For the text-containing cell, return its midpoint in [X, Y] coordinate format. 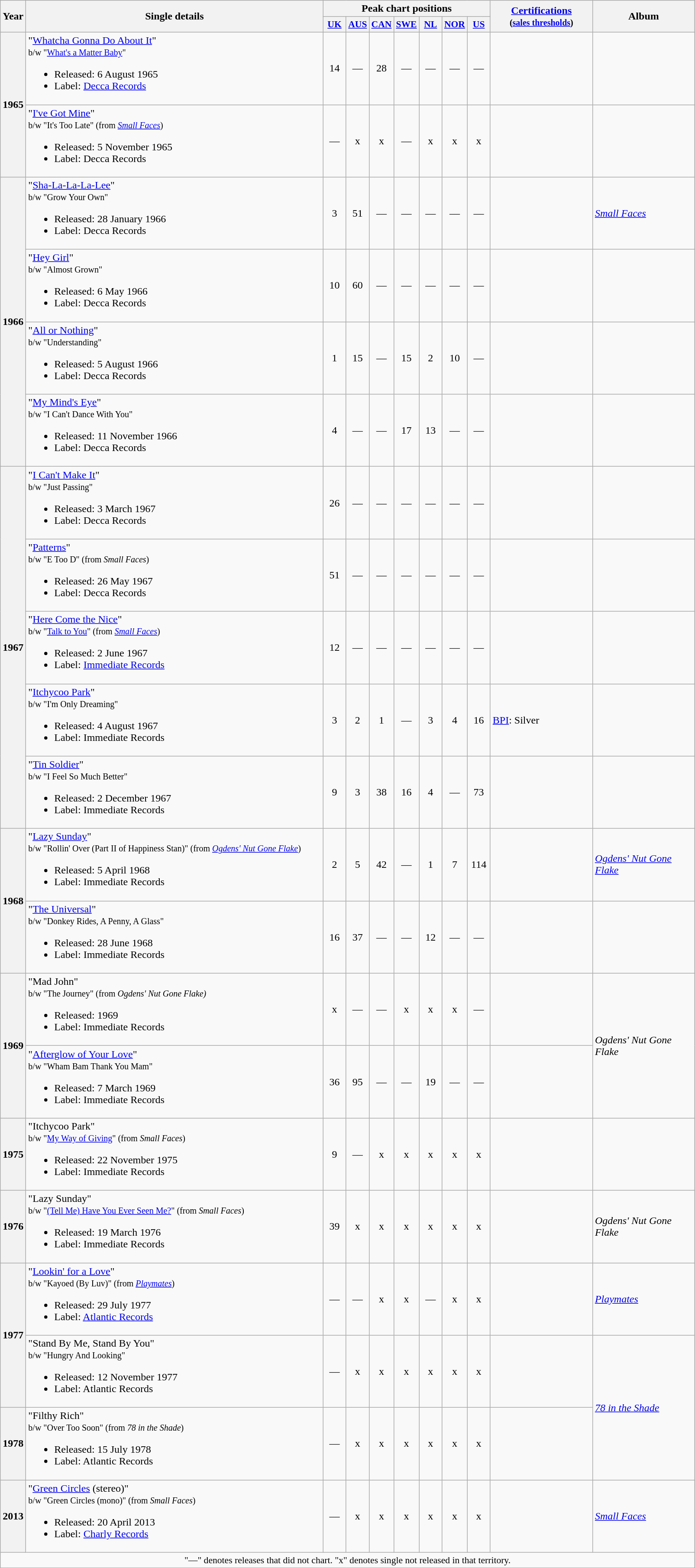
42 [382, 865]
78 in the Shade [643, 1408]
"Itchycoo Park"b/w "I'm Only Dreaming"Released: 4 August 1967 Label: Immediate Records [175, 720]
AUS [358, 25]
"Tin Soldier"b/w "I Feel So Much Better"Released: 2 December 1967 Label: Immediate Records [175, 792]
Album [643, 16]
"Whatcha Gonna Do About It"b/w "What's a Matter Baby"Released: 6 August 1965 Label: Decca Records [175, 68]
36 [334, 1081]
1967 [13, 647]
5 [358, 865]
60 [358, 286]
SWE [406, 25]
"Green Circles (stereo)"b/w "Green Circles (mono)" (from Small Faces)Released: 20 April 2013 Label: Charly Records [175, 1516]
1969 [13, 1045]
"My Mind's Eye"b/w "I Can't Dance With You"Released: 11 November 1966 Label: Decca Records [175, 431]
"I Can't Make It"b/w "Just Passing"Released: 3 March 1967 Label: Decca Records [175, 503]
"Filthy Rich"b/w "Over Too Soon" (from 78 in the Shade)Released: 15 July 1978 Label: Atlantic Records [175, 1444]
UK [334, 25]
"The Universal"b/w "Donkey Rides, A Penny, A Glass"Released: 28 June 1968 Label: Immediate Records [175, 937]
"Lazy Sunday"b/w "(Tell Me) Have You Ever Seen Me?" (from Small Faces)Released: 19 March 1976 Label: Immediate Records [175, 1226]
73 [479, 792]
"Lazy Sunday"b/w "Rollin' Over (Part II of Happiness Stan)" (from Ogdens' Nut Gone Flake)Released: 5 April 1968 Label: Immediate Records [175, 865]
"Mad John"b/w "The Journey" (from Ogdens' Nut Gone Flake)Released: 1969 Label: Immediate Records [175, 1010]
7 [455, 865]
"All or Nothing"b/w "Understanding"Released: 5 August 1966 Label: Decca Records [175, 358]
1978 [13, 1444]
"Lookin' for a Love"b/w "Kayoed (By Luv)" (from Playmates)Released: 29 July 1977 Label: Atlantic Records [175, 1299]
2013 [13, 1516]
1968 [13, 901]
19 [430, 1081]
"I've Got Mine"b/w "It's Too Late" (from Small Faces)Released: 5 November 1965 Label: Decca Records [175, 141]
Single details [175, 16]
"Hey Girl"b/w "Almost Grown"Released: 6 May 1966 Label: Decca Records [175, 286]
114 [479, 865]
28 [382, 68]
1965 [13, 104]
CAN [382, 25]
"—" denotes releases that did not chart. "x" denotes single not released in that territory. [348, 1560]
39 [334, 1226]
37 [358, 937]
NOR [455, 25]
NL [430, 25]
1975 [13, 1154]
"Sha-La-La-La-Lee"b/w "Grow Your Own"Released: 28 January 1966 Label: Decca Records [175, 213]
17 [406, 431]
13 [430, 431]
26 [334, 503]
"Patterns"b/w "E Too D" (from Small Faces)Released: 26 May 1967 Label: Decca Records [175, 575]
BPI: Silver [541, 720]
US [479, 25]
"Afterglow of Your Love"b/w "Wham Bam Thank You Mam"Released: 7 March 1969 Label: Immediate Records [175, 1081]
"Itchycoo Park"b/w "My Way of Giving" (from Small Faces)Released: 22 November 1975 Label: Immediate Records [175, 1154]
95 [358, 1081]
1976 [13, 1226]
14 [334, 68]
1966 [13, 322]
Playmates [643, 1299]
Peak chart positions [407, 9]
"Here Come the Nice"b/w "Talk to You" (from Small Faces)Released: 2 June 1967 Label: Immediate Records [175, 647]
1977 [13, 1335]
Year [13, 16]
Certifications(sales thresholds) [541, 16]
38 [382, 792]
"Stand By Me, Stand By You"b/w "Hungry And Looking"Released: 12 November 1977 Label: Atlantic Records [175, 1372]
